Identify which cell holds the provided text, then report its [x, y] central coordinate. 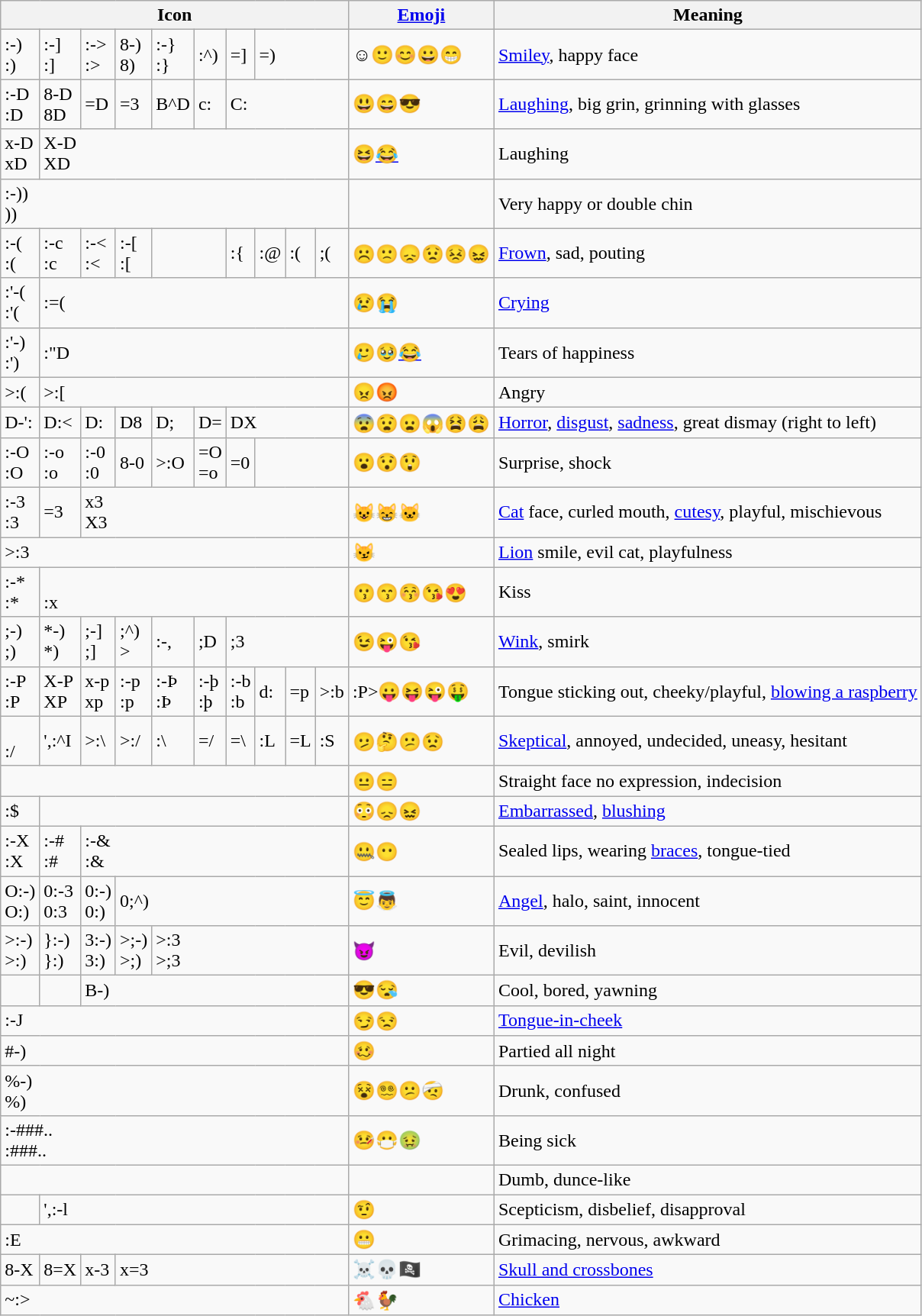
8‑0 [133, 463]
;( [331, 253]
=O=o [210, 463]
Tongue sticking out, cheeky/playful, blowing a raspberry [708, 692]
;‑];] [98, 641]
;^)> [133, 641]
>:/ [133, 740]
Smiley, happy face [708, 55]
☺️🙂😊😀😁 [421, 55]
:‑###..:###.. [175, 1140]
:‑O:O [20, 463]
:'‑(:'( [20, 302]
:‑):) [20, 55]
Chicken [708, 1300]
:/ [20, 740]
😼 [421, 553]
:{ [240, 253]
C: [287, 104]
☠️💀🏴‍☠️ [421, 1270]
:‑< :< [98, 253]
:P>😛😝😜🤑 [421, 692]
*-)*) [60, 641]
:‑#:# [60, 850]
Crying [708, 302]
:‑&:& [215, 850]
:‑[:[ [133, 253]
Wink, smirk [708, 641]
Icon [175, 15]
:‑(:( [20, 253]
:$ [20, 811]
:"D [194, 353]
Evil, devilish [708, 951]
=D [98, 104]
:-]:] [60, 55]
😆😂 [421, 154]
:‑J [175, 1021]
x3X3 [215, 511]
Frown, sad, pouting [708, 253]
c: [210, 104]
DX [287, 423]
>:3 [175, 553]
=L [301, 740]
😗😙😚😘😍 [421, 592]
O:‑)O:) [20, 901]
#‑) [175, 1051]
:\ [173, 740]
:‑, [173, 641]
:-}:} [173, 55]
=0 [240, 463]
Embarrassed, blushing [708, 811]
Partied all night [708, 1051]
D‑': [20, 423]
🫤🤔😕😟 [421, 740]
D:< [60, 423]
0;^) [232, 901]
>:[ [194, 392]
>:3 >;3 [250, 951]
😨😧😦😱😫😩 [421, 423]
Lion smile, evil cat, playfulness [708, 553]
B^D [173, 104]
😐😑 [421, 781]
3:‑)3:) [98, 951]
',:-l [194, 1209]
Angel, halo, saint, innocent [708, 901]
Meaning [708, 15]
Skull and crossbones [708, 1270]
🤒😷🤢 [421, 1140]
0:‑30:3 [60, 901]
:->:> [98, 55]
:'‑):') [20, 353]
🤨 [421, 1209]
D= [210, 423]
Emoji [421, 15]
X‑DXD [194, 154]
~:> [175, 1300]
:E [175, 1240]
:‑c:c [60, 253]
Surprise, shock [708, 463]
😏😒 [421, 1021]
',:^I [60, 740]
x‑pxp [98, 692]
:‑P:P [20, 692]
>:( [20, 392]
:‑p:p [133, 692]
😮😯😲 [421, 463]
=\ [240, 740]
:‑Þ:Þ [173, 692]
Laughing, big grin, grinning with glasses [708, 104]
😵😵‍💫😕🤕 [421, 1090]
x‑DxD [20, 154]
D8 [133, 423]
:( [301, 253]
😬 [421, 1240]
;D [210, 641]
Cool, bored, yawning [708, 991]
Kiss [708, 592]
:‑þ:þ [210, 692]
x=3 [232, 1270]
>:‑) >:) [20, 951]
=/ [210, 740]
8=X [60, 1270]
:‑o:o [60, 463]
😺😸🐱 [421, 511]
Laughing [708, 154]
😎😪 [421, 991]
B-) [215, 991]
🥲🥹😂 [421, 353]
=p [301, 692]
Skeptical, annoyed, undecided, uneasy, hesitant [708, 740]
Cat face, curled mouth, cutesy, playful, mischievous [708, 511]
:‑D:D [20, 104]
D; [173, 423]
Sealed lips, wearing braces, tongue-tied [708, 850]
:‑b:b [240, 692]
8‑D8D [60, 104]
x-3 [98, 1270]
😇👼 [421, 901]
Angry [708, 392]
🐔🐓 [421, 1300]
😠😡 [421, 392]
:-0:0 [98, 463]
Straight face no expression, indecision [708, 781]
;‑);) [20, 641]
Scepticism, disbelief, disapproval [708, 1209]
:@ [270, 253]
:-3:3 [20, 511]
😈 [421, 951]
☹️🙁😞😟😣😖 [421, 253]
>:\ [98, 740]
>:O [173, 463]
😃😄😎 [421, 104]
🥴 [421, 1051]
=] [240, 55]
%‑)%) [175, 1090]
Grimacing, nervous, awkward [708, 1240]
:=( [194, 302]
D: [98, 423]
😉😜😘 [421, 641]
8-)8) [133, 55]
>;‑) >;) [133, 951]
Dumb, dunce-like [708, 1179]
;3 [287, 641]
:S [331, 740]
0:‑)0:) [98, 901]
🤐😶 [421, 850]
Being sick [708, 1140]
:^) [210, 55]
Drunk, confused [708, 1090]
:x [194, 592]
Horror, disgust, sadness, great dismay (right to left) [708, 423]
=) [301, 55]
8-X [20, 1270]
:-)))) [175, 203]
:L [270, 740]
Tears of happiness [708, 353]
>:b [331, 692]
Very happy or double chin [708, 203]
Tongue-in-cheek [708, 1021]
😢😭 [421, 302]
:-*:* [20, 592]
X‑PXP [60, 692]
:‑X:X [20, 850]
😳😞😖 [421, 811]
d: [270, 692]
}:‑)}:) [60, 951]
